Identify which cell holds the provided text, then report its (X, Y) central coordinate. 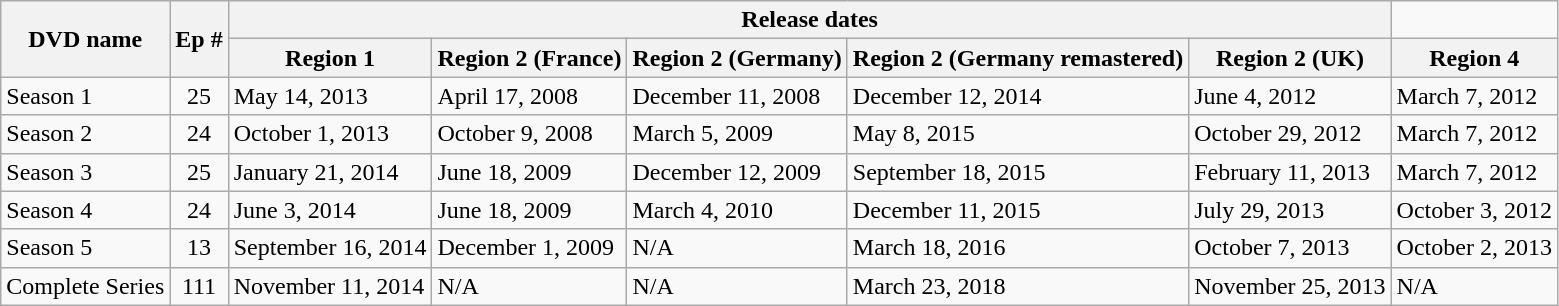
September 18, 2015 (1018, 172)
Region 2 (UK) (1290, 58)
April 17, 2008 (530, 96)
December 12, 2009 (737, 172)
Region 2 (Germany) (737, 58)
Ep # (199, 39)
March 4, 2010 (737, 210)
Region 2 (Germany remastered) (1018, 58)
January 21, 2014 (330, 172)
Season 1 (86, 96)
October 29, 2012 (1290, 134)
October 9, 2008 (530, 134)
March 5, 2009 (737, 134)
December 11, 2015 (1018, 210)
November 25, 2013 (1290, 286)
July 29, 2013 (1290, 210)
May 8, 2015 (1018, 134)
October 3, 2012 (1474, 210)
February 11, 2013 (1290, 172)
Season 4 (86, 210)
Release dates (810, 20)
September 16, 2014 (330, 248)
March 23, 2018 (1018, 286)
December 11, 2008 (737, 96)
Region 4 (1474, 58)
June 4, 2012 (1290, 96)
Season 2 (86, 134)
June 3, 2014 (330, 210)
Season 3 (86, 172)
Complete Series (86, 286)
October 1, 2013 (330, 134)
13 (199, 248)
November 11, 2014 (330, 286)
DVD name (86, 39)
Region 1 (330, 58)
111 (199, 286)
October 2, 2013 (1474, 248)
October 7, 2013 (1290, 248)
May 14, 2013 (330, 96)
Season 5 (86, 248)
March 18, 2016 (1018, 248)
December 1, 2009 (530, 248)
Region 2 (France) (530, 58)
December 12, 2014 (1018, 96)
